Locate the cell with the specified text and output its [x, y] center coordinate. 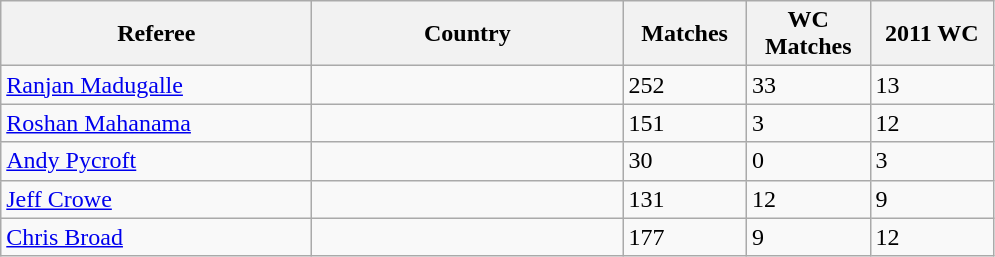
Roshan Mahanama [156, 123]
Matches [685, 34]
Ranjan Madugalle [156, 85]
WC Matches [808, 34]
Country [468, 34]
2011 WC [932, 34]
Jeff Crowe [156, 199]
177 [685, 237]
13 [932, 85]
30 [685, 161]
33 [808, 85]
0 [808, 161]
131 [685, 199]
Chris Broad [156, 237]
Referee [156, 34]
Andy Pycroft [156, 161]
252 [685, 85]
151 [685, 123]
